Pinpoint the cell where the given text exists, returning its (x, y) midpoint coordinate. 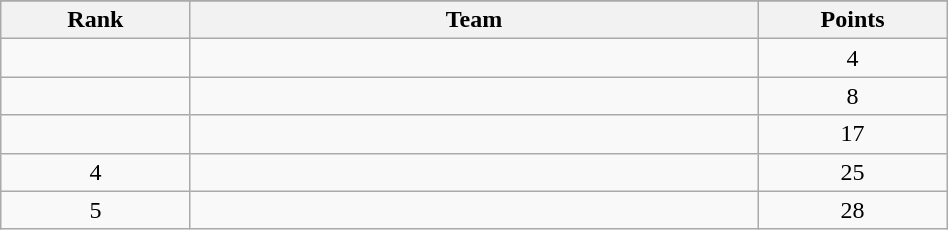
17 (852, 134)
5 (96, 210)
8 (852, 96)
28 (852, 210)
25 (852, 172)
Rank (96, 20)
Team (474, 20)
Points (852, 20)
